Detect which cell encompasses the target text, then output its [X, Y] center coordinate. 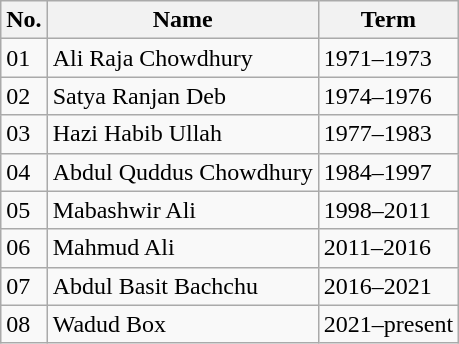
08 [24, 324]
Mahmud Ali [182, 248]
2021–present [388, 324]
No. [24, 20]
Term [388, 20]
Mabashwir Ali [182, 210]
Wadud Box [182, 324]
Name [182, 20]
2016–2021 [388, 286]
Abdul Basit Bachchu [182, 286]
1984–1997 [388, 172]
1998–2011 [388, 210]
07 [24, 286]
1977–1983 [388, 134]
06 [24, 248]
Satya Ranjan Deb [182, 96]
Abdul Quddus Chowdhury [182, 172]
2011–2016 [388, 248]
02 [24, 96]
03 [24, 134]
05 [24, 210]
1971–1973 [388, 58]
Hazi Habib Ullah [182, 134]
Ali Raja Chowdhury [182, 58]
01 [24, 58]
04 [24, 172]
1974–1976 [388, 96]
